Identify which cell holds the provided text, then report its [X, Y] central coordinate. 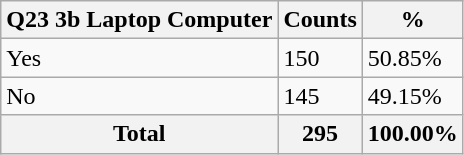
No [140, 96]
49.15% [412, 96]
145 [320, 96]
100.00% [412, 134]
50.85% [412, 58]
Total [140, 134]
Yes [140, 58]
% [412, 20]
295 [320, 134]
150 [320, 58]
Q23 3b Laptop Computer [140, 20]
Counts [320, 20]
